Determine the [x, y] coordinate at the center of the cell enclosing the given text.  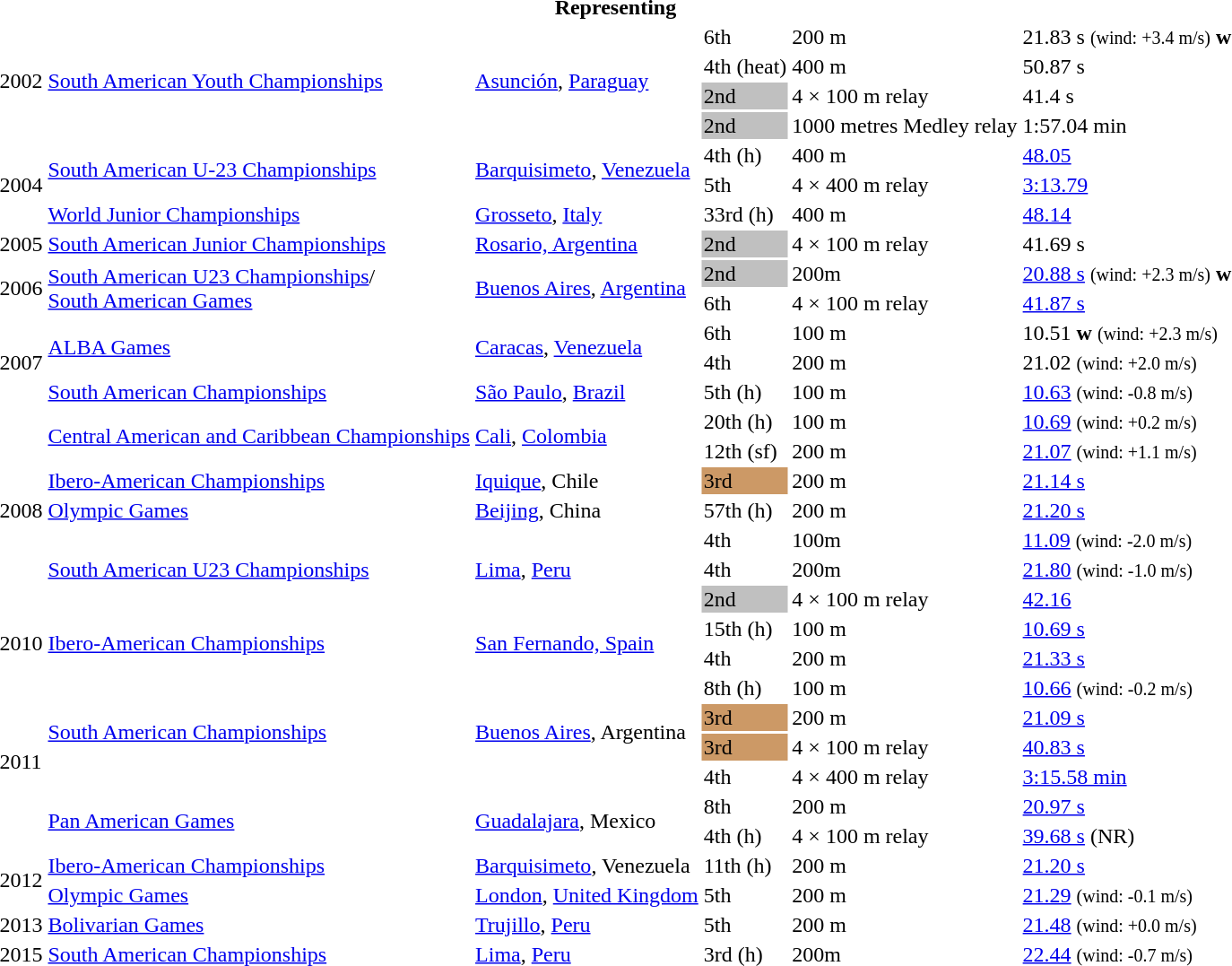
South American Junior Championships [259, 244]
57th (h) [745, 510]
São Paulo, Brazil [587, 392]
Asunción, Paraguay [587, 81]
ALBA Games [259, 348]
15th (h) [745, 629]
100m [905, 540]
5th (h) [745, 392]
San Fernando, Spain [587, 644]
South American U23 Championships [259, 570]
Caracas, Venezuela [587, 348]
South American Youth Championships [259, 81]
Trujillo, Peru [587, 925]
20th (h) [745, 422]
Pan American Games [259, 822]
8th [745, 806]
Central American and Caribbean Championships [259, 436]
Cali, Colombia [587, 436]
Iquique, Chile [587, 481]
South American U-23 Championships [259, 170]
World Junior Championships [259, 214]
Guadalajara, Mexico [587, 822]
Lima, Peru [587, 570]
11th (h) [745, 866]
London, United Kingdom [587, 895]
12th (sf) [745, 451]
4th (heat) [745, 66]
33rd (h) [745, 214]
South American U23 Championships/South American Games [259, 289]
Bolivarian Games [259, 925]
8th (h) [745, 688]
1000 metres Medley relay [905, 126]
Grosseto, Italy [587, 214]
Rosario, Argentina [587, 244]
Beijing, China [587, 510]
